Search for the cell housing the specified text and yield its [X, Y] center coordinate. 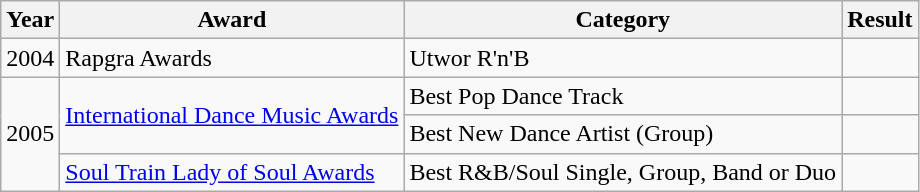
Category [623, 20]
Result [880, 20]
Best New Dance Artist (Group) [623, 134]
Best R&B/Soul Single, Group, Band or Duo [623, 172]
Year [30, 20]
Award [232, 20]
Rapgra Awards [232, 58]
Soul Train Lady of Soul Awards [232, 172]
Best Pop Dance Track [623, 96]
Utwor R'n'B [623, 58]
2004 [30, 58]
International Dance Music Awards [232, 115]
2005 [30, 134]
